Capture the cell that displays the provided text and extract its [X, Y] central coordinate. 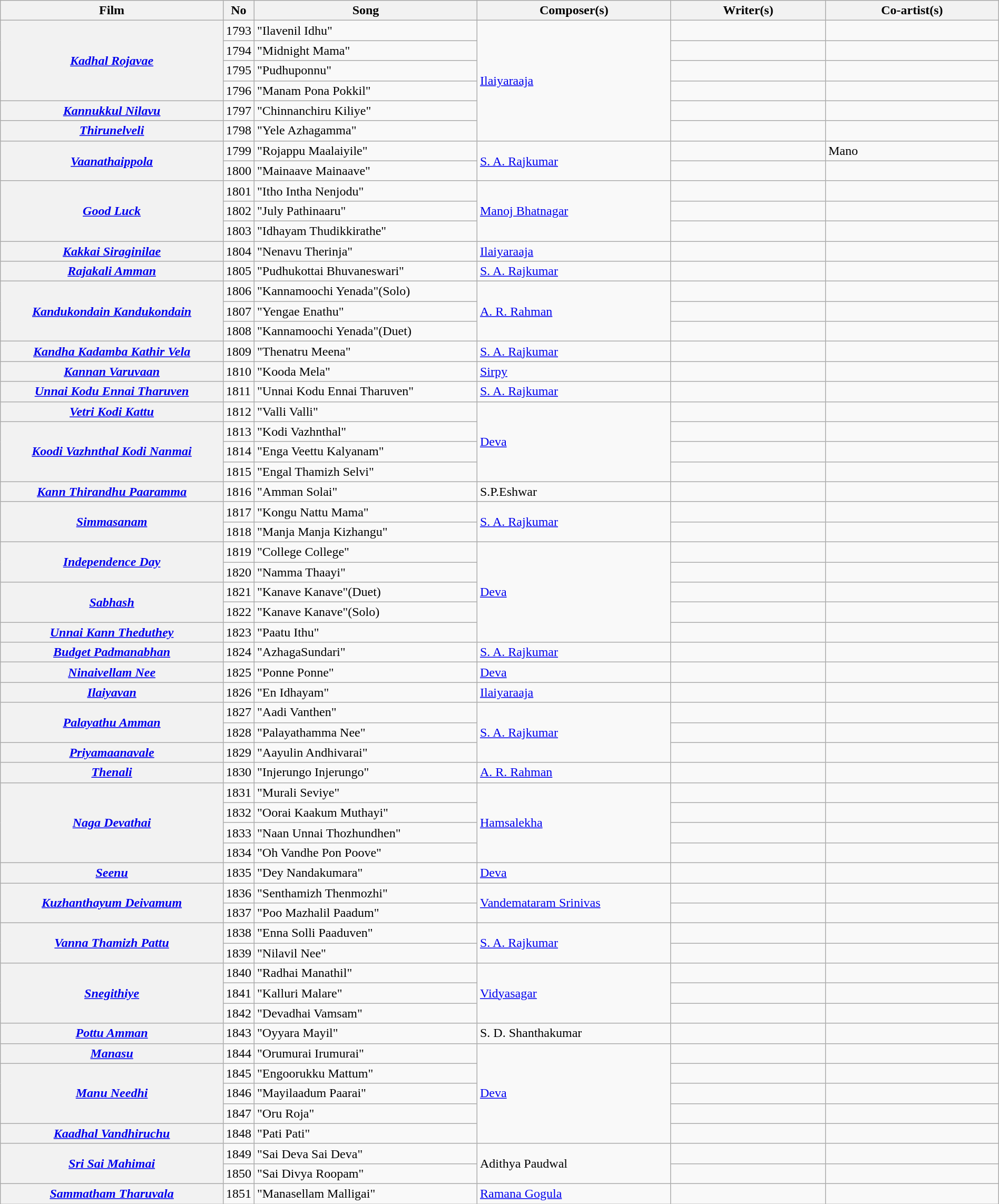
Vetri Kodi Kattu [112, 412]
1842 [238, 1013]
1817 [238, 512]
1798 [238, 131]
1816 [238, 492]
1823 [238, 632]
1795 [238, 71]
"Valli Valli" [366, 412]
"Manja Manja Kizhangu" [366, 532]
"Engoorukku Mattum" [366, 1073]
"Aadi Vanthen" [366, 712]
1812 [238, 412]
"Palayathamma Nee" [366, 732]
"Sai Deva Sai Deva" [366, 1153]
Vanna Thamizh Pattu [112, 943]
"Pudhukottai Bhuvaneswari" [366, 271]
1793 [238, 31]
1814 [238, 452]
"Injerungo Injerungo" [366, 772]
"Rojappu Maalaiyile" [366, 151]
1835 [238, 873]
1828 [238, 732]
Sabhash [112, 602]
"Yengae Enathu" [366, 311]
1811 [238, 391]
"Kanave Kanave"(Duet) [366, 592]
1799 [238, 151]
"Manasellam Malligai" [366, 1193]
"July Pathinaaru" [366, 211]
1803 [238, 231]
"Engal Thamizh Selvi" [366, 472]
Hamsalekha [574, 823]
Vandemataram Srinivas [574, 903]
1838 [238, 933]
Sirpy [574, 371]
"Idhayam Thudikkirathe" [366, 231]
"Manam Pona Pokkil" [366, 91]
1819 [238, 552]
Composer(s) [574, 11]
Vaanathaippola [112, 161]
1829 [238, 752]
"Unnai Kodu Ennai Tharuven" [366, 391]
Mano [913, 151]
"Nilavil Nee" [366, 953]
1844 [238, 1053]
"Sai Divya Roopam" [366, 1173]
"College College" [366, 552]
1813 [238, 432]
Writer(s) [748, 11]
1822 [238, 612]
"Radhai Manathil" [366, 973]
1821 [238, 592]
1824 [238, 652]
1831 [238, 792]
1836 [238, 893]
1804 [238, 251]
Sri Sai Mahimai [112, 1163]
"Kongu Nattu Mama" [366, 512]
"Enga Veettu Kalyanam" [366, 452]
"Mainaave Mainaave" [366, 171]
"Mayilaadum Paarai" [366, 1093]
"Kalluri Malare" [366, 993]
1834 [238, 853]
1815 [238, 472]
1841 [238, 993]
1845 [238, 1073]
"Oh Vandhe Pon Poove" [366, 853]
Budget Padmanabhan [112, 652]
"Oru Roja" [366, 1113]
"Kodi Vazhnthal" [366, 432]
"Paatu Ithu" [366, 632]
1805 [238, 271]
"AzhagaSundari" [366, 652]
Ilaiyavan [112, 692]
1849 [238, 1153]
1808 [238, 331]
Seenu [112, 873]
"Aayulin Andhivarai" [366, 752]
Kaadhal Vandhiruchu [112, 1133]
"Namma Thaayi" [366, 572]
1851 [238, 1193]
"Kanave Kanave"(Solo) [366, 612]
Thirunelveli [112, 131]
1832 [238, 813]
1820 [238, 572]
Adithya Paudwal [574, 1163]
1801 [238, 191]
1848 [238, 1133]
1802 [238, 211]
"Kannamoochi Yenada"(Duet) [366, 331]
Ramana Gogula [574, 1193]
Naga Devathai [112, 823]
Ninaivellam Nee [112, 672]
"Dey Nandakumara" [366, 873]
Manu Needhi [112, 1093]
"Yele Azhagamma" [366, 131]
"Oyyara Mayil" [366, 1033]
Pottu Amman [112, 1033]
"Devadhai Vamsam" [366, 1013]
1827 [238, 712]
Manasu [112, 1053]
Good Luck [112, 211]
Kannukkul Nilavu [112, 111]
Manoj Bhatnagar [574, 211]
"Kooda Mela" [366, 371]
"Pati Pati" [366, 1133]
Vidyasagar [574, 993]
"Thenatru Meena" [366, 351]
Thenali [112, 772]
Simmasanam [112, 522]
"Nenavu Therinja" [366, 251]
Palayathu Amman [112, 722]
1818 [238, 532]
1794 [238, 51]
S. D. Shanthakumar [574, 1033]
"Kannamoochi Yenada"(Solo) [366, 291]
Rajakali Amman [112, 271]
"En Idhayam" [366, 692]
1837 [238, 913]
"Orumurai Irumurai" [366, 1053]
Kadhal Rojavae [112, 61]
1846 [238, 1093]
"Naan Unnai Thozhundhen" [366, 833]
Kannan Varuvaan [112, 371]
Unnai Kann Theduthey [112, 632]
Unnai Kodu Ennai Tharuven [112, 391]
S.P.Eshwar [574, 492]
1850 [238, 1173]
1840 [238, 973]
"Poo Mazhalil Paadum" [366, 913]
1800 [238, 171]
Koodi Vazhnthal Kodi Nanmai [112, 452]
"Itho Intha Nenjodu" [366, 191]
1809 [238, 351]
1825 [238, 672]
"Murali Seviye" [366, 792]
Film [112, 11]
Kuzhanthayum Deivamum [112, 903]
1826 [238, 692]
"Oorai Kaakum Muthayi" [366, 813]
Kann Thirandhu Paaramma [112, 492]
Kakkai Siraginilae [112, 251]
"Amman Solai" [366, 492]
"Midnight Mama" [366, 51]
"Chinnanchiru Kiliye" [366, 111]
Kandha Kadamba Kathir Vela [112, 351]
No [238, 11]
1806 [238, 291]
1839 [238, 953]
Independence Day [112, 562]
"Ponne Ponne" [366, 672]
1833 [238, 833]
Priyamaanavale [112, 752]
1810 [238, 371]
1830 [238, 772]
1797 [238, 111]
"Pudhuponnu" [366, 71]
1843 [238, 1033]
"Ilavenil Idhu" [366, 31]
Sammatham Tharuvala [112, 1193]
Co-artist(s) [913, 11]
"Senthamizh Thenmozhi" [366, 893]
1796 [238, 91]
Song [366, 11]
1847 [238, 1113]
1807 [238, 311]
"Enna Solli Paaduven" [366, 933]
Kandukondain Kandukondain [112, 311]
Snegithiye [112, 993]
